Scan for the cell matching the given text and deliver its (x, y) coordinate at center. 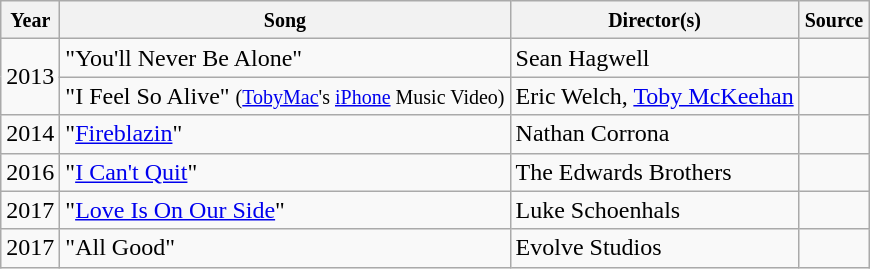
Year (30, 20)
Nathan Corrona (654, 134)
"I Feel So Alive" (TobyMac's iPhone Music Video) (285, 96)
"Fireblazin" (285, 134)
2014 (30, 134)
"Love Is On Our Side" (285, 210)
"You'll Never Be Alone" (285, 58)
Director(s) (654, 20)
"I Can't Quit" (285, 172)
"All Good" (285, 248)
The Edwards Brothers (654, 172)
2016 (30, 172)
Evolve Studios (654, 248)
Source (834, 20)
Song (285, 20)
Sean Hagwell (654, 58)
2013 (30, 77)
Eric Welch, Toby McKeehan (654, 96)
Luke Schoenhals (654, 210)
